Identify which cell holds the provided text, then report its [x, y] central coordinate. 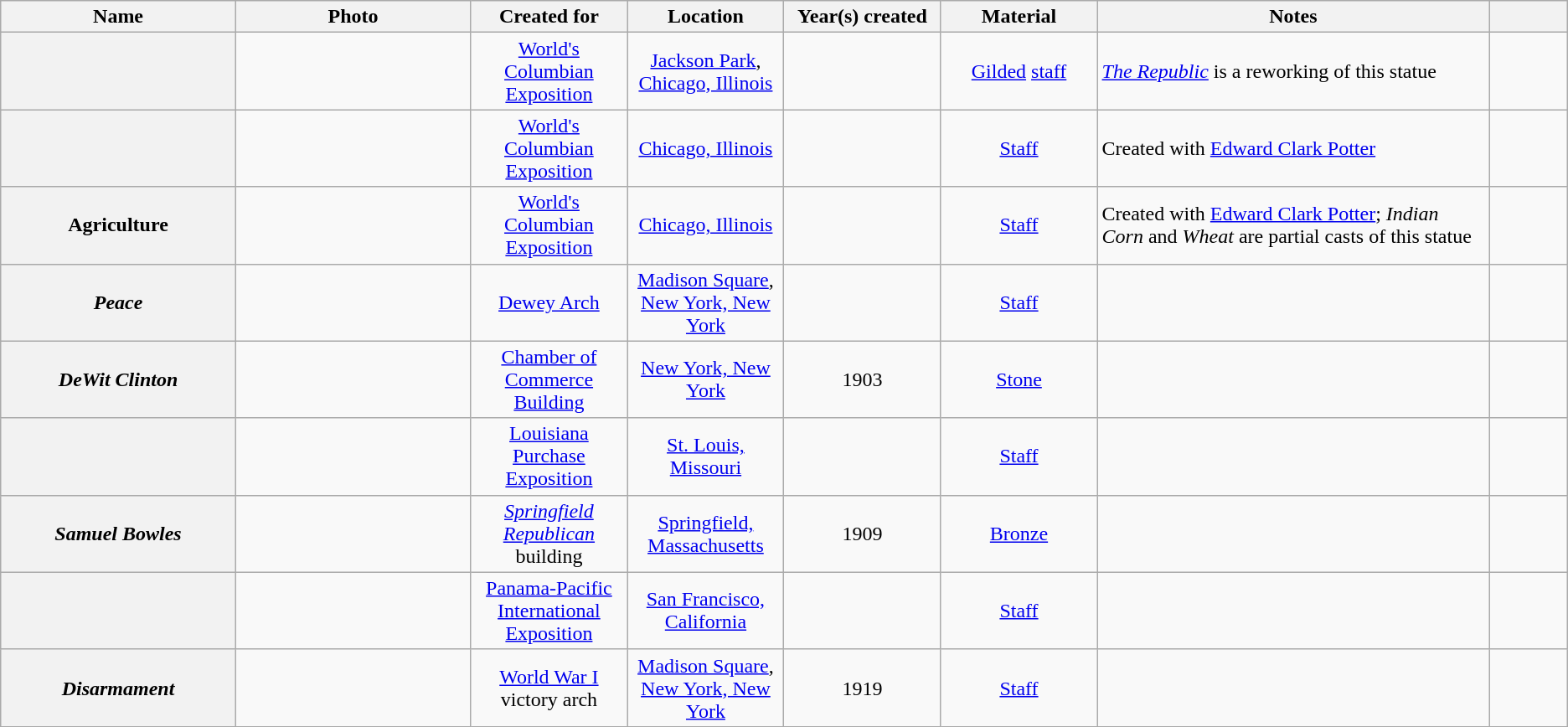
1919 [863, 688]
Photo [353, 17]
St. Louis, Missouri [705, 456]
Location [705, 17]
Dewey Arch [549, 302]
Jackson Park, Chicago, Illinois [705, 71]
Springfield Republican building [549, 534]
Louisiana Purchase Exposition [549, 456]
Created for [549, 17]
Material [1019, 17]
Peace [119, 302]
World War I victory arch [549, 688]
1903 [863, 379]
Stone [1019, 379]
Gilded staff [1019, 71]
Samuel Bowles [119, 534]
New York, New York [705, 379]
DeWit Clinton [119, 379]
Bronze [1019, 534]
Agriculture [119, 225]
1909 [863, 534]
Disarmament [119, 688]
Notes [1293, 17]
Chamber of Commerce Building [549, 379]
Name [119, 17]
Year(s) created [863, 17]
San Francisco, California [705, 611]
Springfield, Massachusetts [705, 534]
Created with Edward Clark Potter [1293, 148]
Created with Edward Clark Potter; Indian Corn and Wheat are partial casts of this statue [1293, 225]
The Republic is a reworking of this statue [1293, 71]
Panama-Pacific International Exposition [549, 611]
